Provide the [X, Y] coordinate of the cell's center where the given text is located.  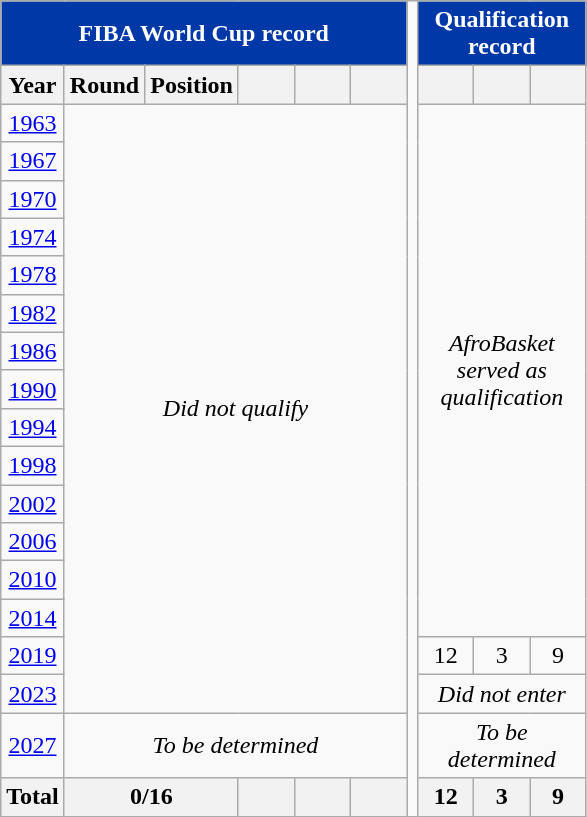
1967 [33, 161]
1982 [33, 313]
Did not qualify [235, 408]
2027 [33, 746]
1998 [33, 465]
2019 [33, 656]
1970 [33, 199]
0/16 [151, 797]
Round [104, 85]
FIBA World Cup record [204, 34]
1974 [33, 237]
1990 [33, 389]
2014 [33, 618]
Year [33, 85]
2006 [33, 542]
2002 [33, 503]
1963 [33, 123]
2023 [33, 694]
AfroBasket served as qualification [502, 370]
1986 [33, 351]
2010 [33, 580]
1994 [33, 427]
Total [33, 797]
Position [192, 85]
Qualification record [502, 34]
Did not enter [502, 694]
1978 [33, 275]
